Output the (X, Y) coordinate of the center of the cell containing the given text.  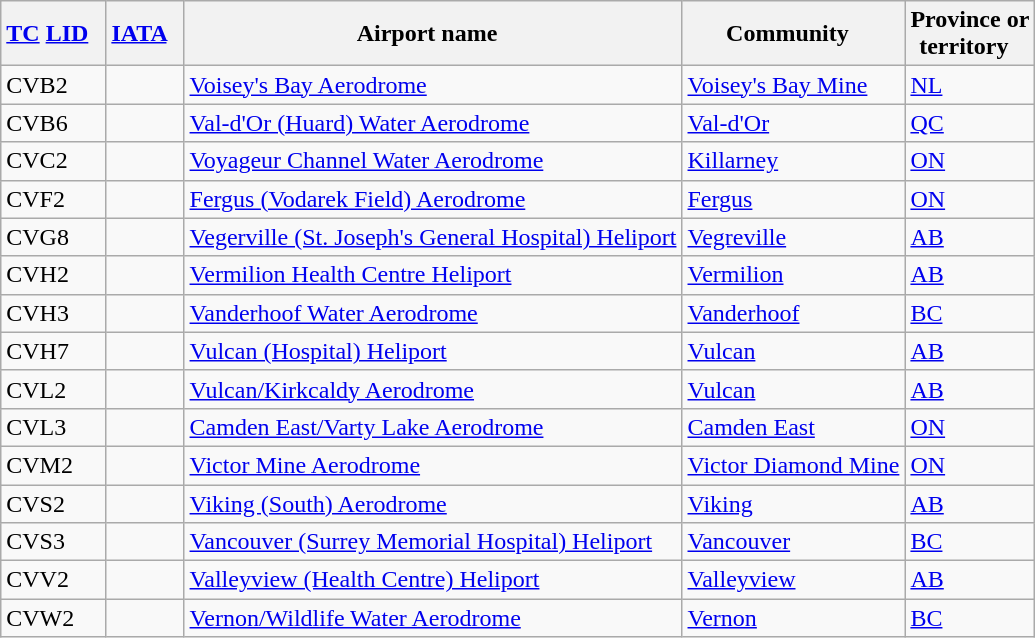
Camden East (794, 427)
CVS2 (54, 503)
CVB2 (54, 85)
CVB6 (54, 123)
Community (794, 34)
Vegerville (St. Joseph's General Hospital) Heliport (433, 237)
Val-d'Or (Huard) Water Aerodrome (433, 123)
TC LID (54, 34)
Viking (794, 503)
Vermilion (794, 275)
NL (970, 85)
Killarney (794, 161)
Province orterritory (970, 34)
Vernon/Wildlife Water Aerodrome (433, 618)
Fergus (794, 199)
Viking (South) Aerodrome (433, 503)
CVH7 (54, 351)
CVS3 (54, 542)
Voyageur Channel Water Aerodrome (433, 161)
CVW2 (54, 618)
CVL3 (54, 427)
Vanderhoof (794, 313)
Voisey's Bay Mine (794, 85)
Vancouver (794, 542)
IATA (145, 34)
Vernon (794, 618)
Camden East/Varty Lake Aerodrome (433, 427)
CVC2 (54, 161)
Val-d'Or (794, 123)
CVH2 (54, 275)
Valleyview (Health Centre) Heliport (433, 580)
Valleyview (794, 580)
Vancouver (Surrey Memorial Hospital) Heliport (433, 542)
Voisey's Bay Aerodrome (433, 85)
Vermilion Health Centre Heliport (433, 275)
CVH3 (54, 313)
Vegreville (794, 237)
CVM2 (54, 465)
CVG8 (54, 237)
QC (970, 123)
CVF2 (54, 199)
Airport name (433, 34)
Victor Diamond Mine (794, 465)
Vulcan/Kirkcaldy Aerodrome (433, 389)
Victor Mine Aerodrome (433, 465)
CVV2 (54, 580)
Fergus (Vodarek Field) Aerodrome (433, 199)
Vulcan (Hospital) Heliport (433, 351)
CVL2 (54, 389)
Vanderhoof Water Aerodrome (433, 313)
